Output the (x, y) coordinate of the center of the cell containing the given text.  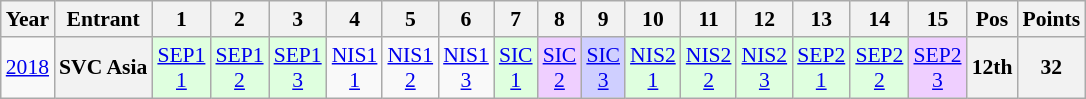
12th (992, 68)
SIC1 (516, 68)
SEP23 (937, 68)
Points (1051, 19)
6 (466, 19)
8 (560, 19)
SVC Asia (103, 68)
1 (181, 19)
32 (1051, 68)
4 (355, 19)
SEP21 (821, 68)
3 (298, 19)
Entrant (103, 19)
SEP13 (298, 68)
SEP12 (239, 68)
NIS21 (653, 68)
SEP22 (879, 68)
Year (28, 19)
NIS23 (764, 68)
5 (410, 19)
2 (239, 19)
2018 (28, 68)
11 (709, 19)
9 (603, 19)
14 (879, 19)
SIC2 (560, 68)
12 (764, 19)
Pos (992, 19)
15 (937, 19)
SEP11 (181, 68)
SIC3 (603, 68)
NIS22 (709, 68)
NIS12 (410, 68)
7 (516, 19)
13 (821, 19)
NIS13 (466, 68)
10 (653, 19)
NIS11 (355, 68)
